From the cell containing the given text, extract its center point as (X, Y) coordinate. 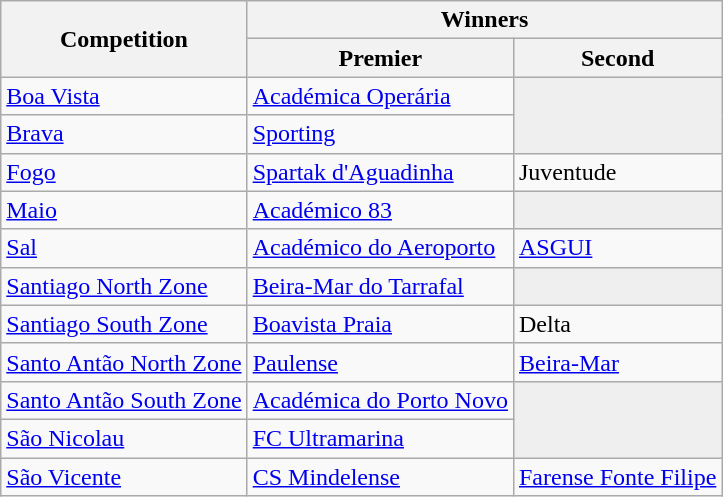
Delta (617, 324)
Santiago North Zone (124, 286)
FC Ultramarina (380, 438)
Santo Antão North Zone (124, 362)
CS Mindelense (380, 477)
São Nicolau (124, 438)
Winners (484, 20)
Spartak d'Aguadinha (380, 172)
Brava (124, 134)
Beira-Mar do Tarrafal (380, 286)
Académica Operária (380, 96)
Sporting (380, 134)
Beira-Mar (617, 362)
Maio (124, 210)
Second (617, 58)
Sal (124, 248)
Académico do Aeroporto (380, 248)
Académico 83 (380, 210)
Premier (380, 58)
Boavista Praia (380, 324)
Competition (124, 39)
Farense Fonte Filipe (617, 477)
ASGUI (617, 248)
Santo Antão South Zone (124, 400)
Académica do Porto Novo (380, 400)
Fogo (124, 172)
São Vicente (124, 477)
Paulense (380, 362)
Juventude (617, 172)
Santiago South Zone (124, 324)
Boa Vista (124, 96)
